Detect which cell encompasses the target text, then output its (X, Y) center coordinate. 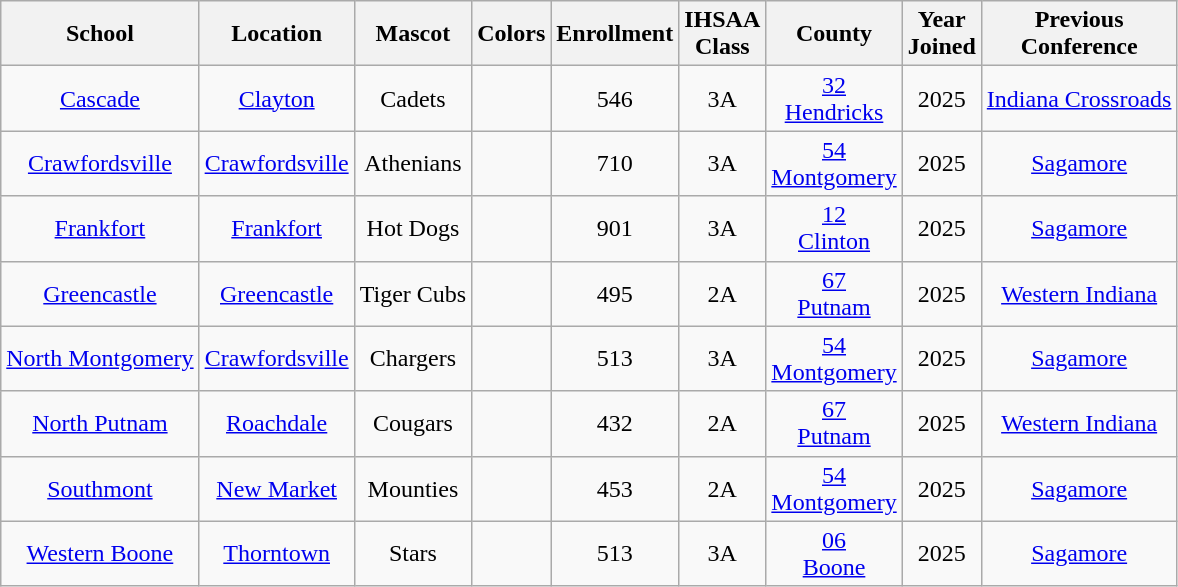
Roachdale (276, 424)
453 (615, 488)
Mascot (413, 34)
New Market (276, 488)
Cadets (413, 98)
901 (615, 228)
Stars (413, 554)
495 (615, 294)
Thorntown (276, 554)
32Hendricks (834, 98)
Southmont (100, 488)
Enrollment (615, 34)
Clayton (276, 98)
Chargers (413, 358)
06Boone (834, 554)
North Putnam (100, 424)
Tiger Cubs (413, 294)
12Clinton (834, 228)
YearJoined (942, 34)
710 (615, 164)
Athenians (413, 164)
PreviousConference (1079, 34)
Colors (512, 34)
North Montgomery (100, 358)
School (100, 34)
Western Boone (100, 554)
Location (276, 34)
Hot Dogs (413, 228)
Indiana Crossroads (1079, 98)
County (834, 34)
Cascade (100, 98)
IHSAAClass (722, 34)
Mounties (413, 488)
Cougars (413, 424)
432 (615, 424)
546 (615, 98)
